Pinpoint the cell where the given text exists, returning its [X, Y] midpoint coordinate. 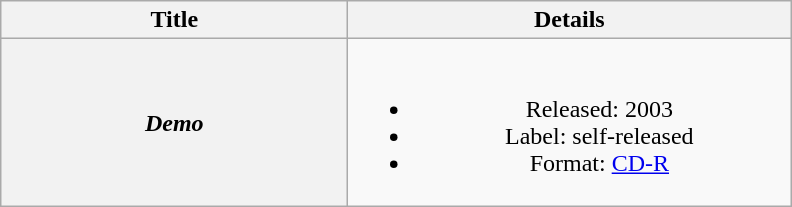
Demo [174, 122]
Details [570, 20]
Title [174, 20]
Released: 2003Label: self-releasedFormat: CD-R [570, 122]
